Pinpoint the cell where the given text exists, returning its (X, Y) midpoint coordinate. 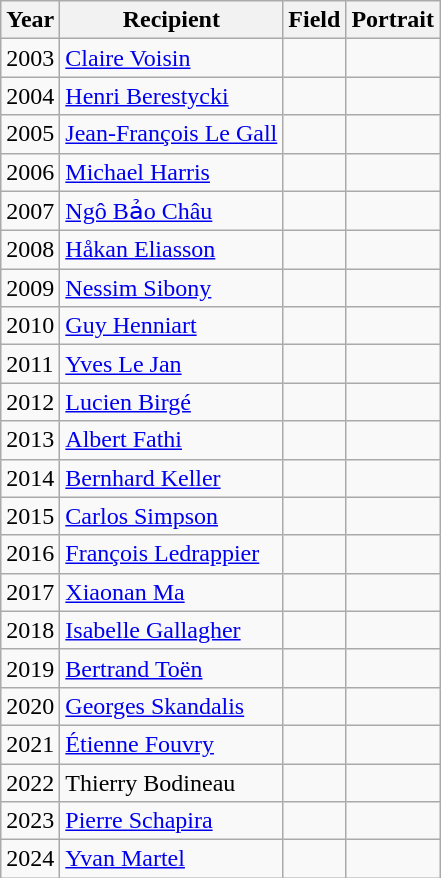
Georges Skandalis (172, 706)
2017 (30, 592)
2023 (30, 821)
Michael Harris (172, 172)
2003 (30, 58)
Carlos Simpson (172, 516)
Xiaonan Ma (172, 592)
Year (30, 20)
Thierry Bodineau (172, 783)
2010 (30, 326)
François Ledrappier (172, 554)
2024 (30, 859)
Albert Fathi (172, 440)
2006 (30, 172)
2014 (30, 478)
2004 (30, 96)
Yves Le Jan (172, 364)
Bernhard Keller (172, 478)
Pierre Schapira (172, 821)
Portrait (393, 20)
Lucien Birgé (172, 402)
Håkan Eliasson (172, 250)
Guy Henniart (172, 326)
2005 (30, 134)
Bertrand Toën (172, 668)
Nessim Sibony (172, 288)
Recipient (172, 20)
2007 (30, 211)
Yvan Martel (172, 859)
2020 (30, 706)
2022 (30, 783)
2012 (30, 402)
Henri Berestycki (172, 96)
2009 (30, 288)
Jean-François Le Gall (172, 134)
2021 (30, 744)
2013 (30, 440)
Isabelle Gallagher (172, 630)
2011 (30, 364)
Field (314, 20)
Ngô Bảo Châu (172, 211)
Claire Voisin (172, 58)
2019 (30, 668)
2015 (30, 516)
2008 (30, 250)
2016 (30, 554)
Étienne Fouvry (172, 744)
2018 (30, 630)
